Determine the (X, Y) coordinate at the center of the cell enclosing the given text.  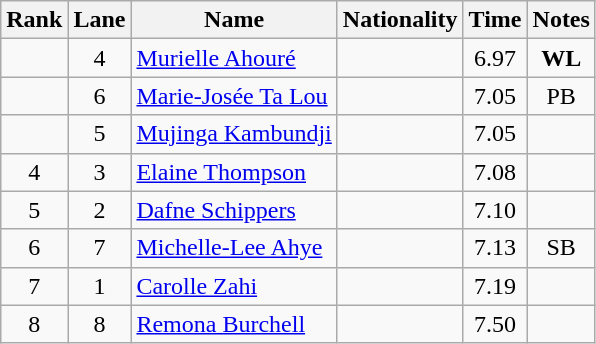
7.50 (495, 324)
1 (100, 286)
Lane (100, 20)
Nationality (400, 20)
Dafne Schippers (234, 210)
7.08 (495, 172)
Carolle Zahi (234, 286)
SB (561, 248)
Elaine Thompson (234, 172)
7.19 (495, 286)
Remona Burchell (234, 324)
Marie-Josée Ta Lou (234, 96)
Mujinga Kambundji (234, 134)
Michelle-Lee Ahye (234, 248)
Murielle Ahouré (234, 58)
7.13 (495, 248)
Rank (34, 20)
Name (234, 20)
Notes (561, 20)
PB (561, 96)
7.10 (495, 210)
6.97 (495, 58)
2 (100, 210)
3 (100, 172)
WL (561, 58)
Time (495, 20)
